Pinpoint the cell where the given text exists, returning its [X, Y] midpoint coordinate. 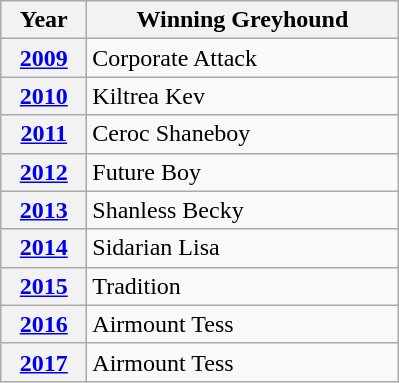
Future Boy [242, 172]
Shanless Becky [242, 210]
2013 [44, 210]
2015 [44, 286]
2009 [44, 58]
Kiltrea Kev [242, 96]
2010 [44, 96]
Tradition [242, 286]
2016 [44, 324]
Year [44, 20]
Corporate Attack [242, 58]
2012 [44, 172]
2014 [44, 248]
2011 [44, 134]
Sidarian Lisa [242, 248]
Winning Greyhound [242, 20]
2017 [44, 362]
Ceroc Shaneboy [242, 134]
